Find where the given text appears and provide that cell's center as [x, y] coordinate. 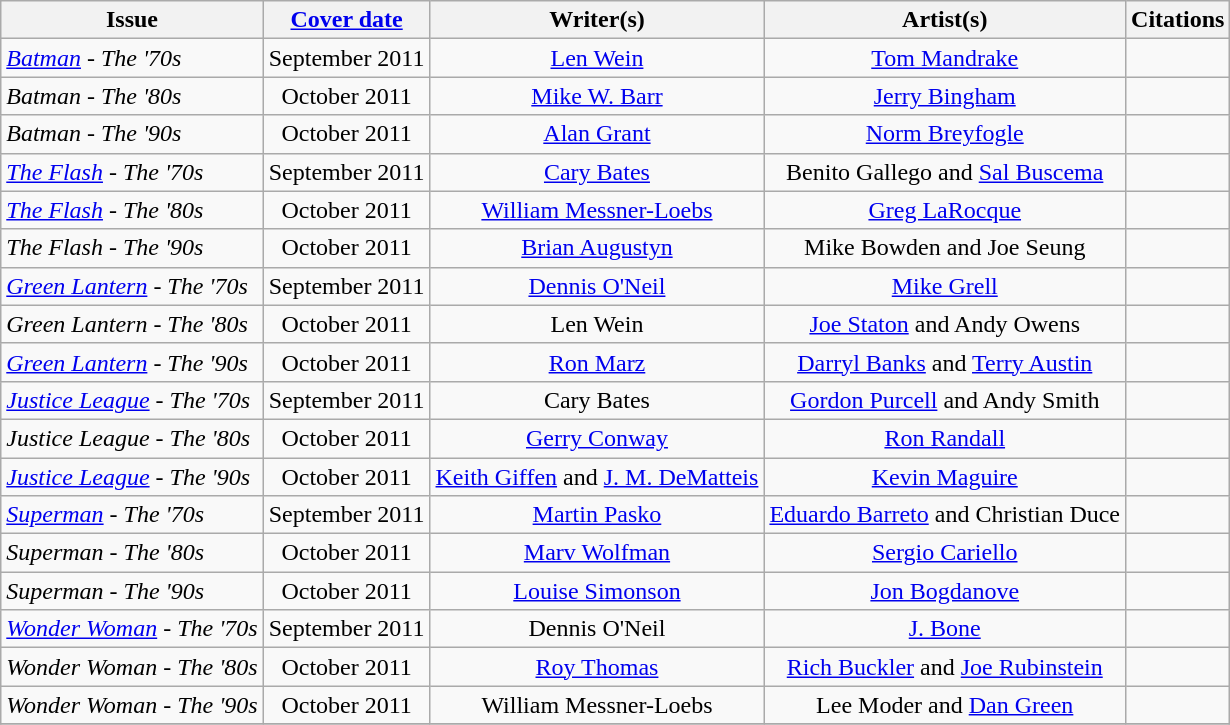
Justice League - The '80s [132, 438]
Kevin Maguire [945, 477]
J. Bone [945, 629]
Wonder Woman - The '90s [132, 705]
Jon Bogdanove [945, 591]
Jerry Bingham [945, 96]
Batman - The '90s [132, 134]
Justice League - The '70s [132, 400]
Sergio Cariello [945, 553]
Cover date [346, 20]
Green Lantern - The '90s [132, 362]
Lee Moder and Dan Green [945, 705]
Justice League - The '90s [132, 477]
Benito Gallego and Sal Buscema [945, 172]
Superman - The '70s [132, 515]
Martin Pasko [597, 515]
Darryl Banks and Terry Austin [945, 362]
Rich Buckler and Joe Rubinstein [945, 667]
Superman - The '90s [132, 591]
The Flash - The '80s [132, 210]
Citations [1178, 20]
Green Lantern - The '80s [132, 324]
Wonder Woman - The '70s [132, 629]
Louise Simonson [597, 591]
Batman - The '80s [132, 96]
Tom Mandrake [945, 58]
Batman - The '70s [132, 58]
Keith Giffen and J. M. DeMatteis [597, 477]
Wonder Woman - The '80s [132, 667]
Joe Staton and Andy Owens [945, 324]
Roy Thomas [597, 667]
Eduardo Barreto and Christian Duce [945, 515]
Marv Wolfman [597, 553]
Mike W. Barr [597, 96]
Artist(s) [945, 20]
Issue [132, 20]
Alan Grant [597, 134]
Mike Grell [945, 286]
Superman - The '80s [132, 553]
The Flash - The '70s [132, 172]
The Flash - The '90s [132, 248]
Greg LaRocque [945, 210]
Gordon Purcell and Andy Smith [945, 400]
Ron Marz [597, 362]
Writer(s) [597, 20]
Green Lantern - The '70s [132, 286]
Brian Augustyn [597, 248]
Mike Bowden and Joe Seung [945, 248]
Norm Breyfogle [945, 134]
Gerry Conway [597, 438]
Ron Randall [945, 438]
